Output the [x, y] coordinate of the center of the cell containing the given text.  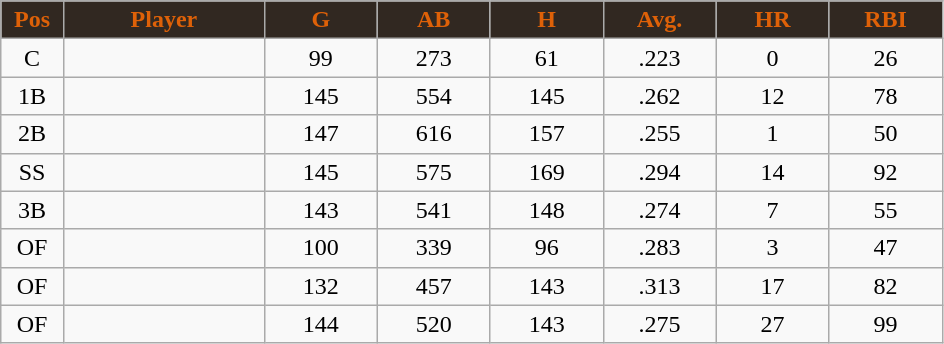
26 [886, 58]
12 [772, 96]
3 [772, 248]
H [546, 20]
92 [886, 172]
3B [32, 210]
.275 [660, 324]
C [32, 58]
157 [546, 134]
169 [546, 172]
616 [434, 134]
7 [772, 210]
148 [546, 210]
147 [320, 134]
.294 [660, 172]
.313 [660, 286]
G [320, 20]
47 [886, 248]
27 [772, 324]
273 [434, 58]
554 [434, 96]
SS [32, 172]
575 [434, 172]
1B [32, 96]
1 [772, 134]
541 [434, 210]
132 [320, 286]
144 [320, 324]
100 [320, 248]
78 [886, 96]
.223 [660, 58]
82 [886, 286]
0 [772, 58]
520 [434, 324]
Player [164, 20]
457 [434, 286]
HR [772, 20]
61 [546, 58]
RBI [886, 20]
AB [434, 20]
Pos [32, 20]
17 [772, 286]
.255 [660, 134]
14 [772, 172]
.274 [660, 210]
96 [546, 248]
.262 [660, 96]
55 [886, 210]
339 [434, 248]
.283 [660, 248]
50 [886, 134]
Avg. [660, 20]
2B [32, 134]
